From the cell containing the given text, extract its center point as (X, Y) coordinate. 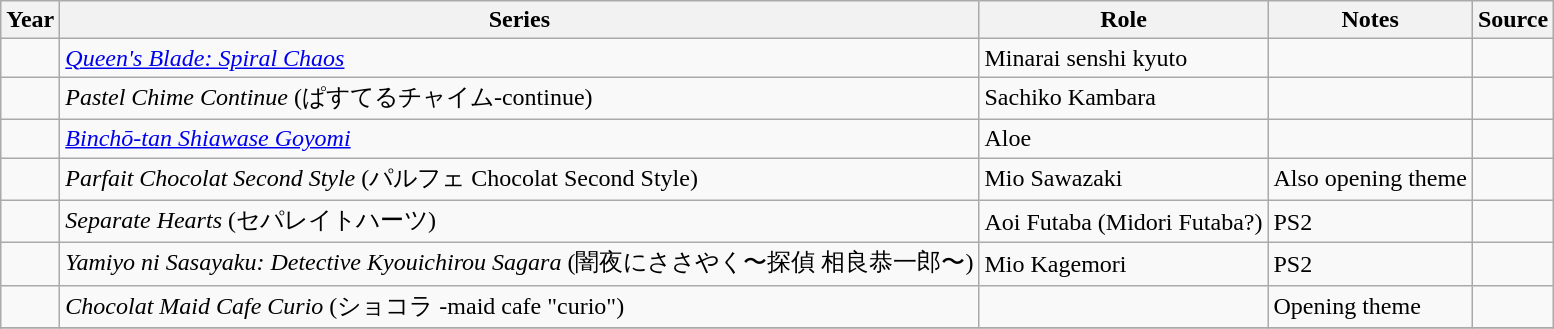
Aloe (1124, 138)
Binchō-tan Shiawase Goyomi (520, 138)
Sachiko Kambara (1124, 98)
Series (520, 20)
Also opening theme (1370, 180)
Role (1124, 20)
Yamiyo ni Sasayaku: Detective Kyouichirou Sagara (闇夜にささやく〜探偵 相良恭一郎〜) (520, 264)
Notes (1370, 20)
Chocolat Maid Cafe Curio (ショコラ -maid cafe "curio") (520, 306)
Separate Hearts (セパレイトハーツ) (520, 222)
Minarai senshi kyuto (1124, 58)
Mio Sawazaki (1124, 180)
Opening theme (1370, 306)
Source (1512, 20)
Parfait Chocolat Second Style (パルフェ Chocolat Second Style) (520, 180)
Mio Kagemori (1124, 264)
Aoi Futaba (Midori Futaba?) (1124, 222)
Pastel Chime Continue (ぱすてるチャイム-continue) (520, 98)
Year (30, 20)
Queen's Blade: Spiral Chaos (520, 58)
